Capture the cell that displays the provided text and extract its (X, Y) central coordinate. 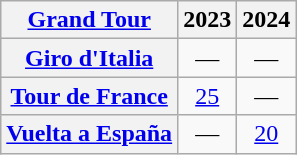
Tour de France (90, 96)
Vuelta a España (90, 134)
2024 (266, 20)
Giro d'Italia (90, 58)
Grand Tour (90, 20)
20 (266, 134)
2023 (208, 20)
25 (208, 96)
